Provide the [x, y] coordinate of the cell's center where the given text is located.  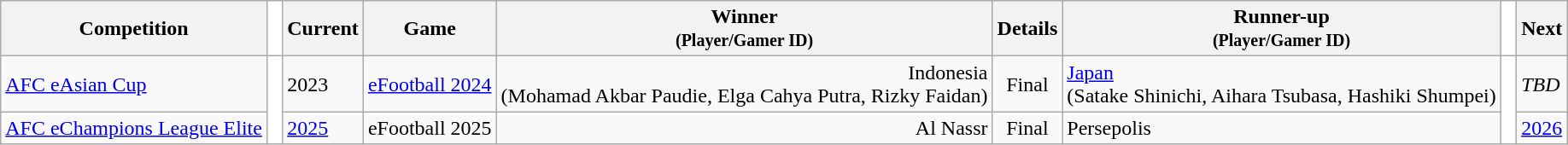
2025 [323, 128]
TBD [1542, 84]
Al Nassr [745, 128]
2026 [1542, 128]
Japan (Satake Shinichi, Aihara Tsubasa, Hashiki Shumpei) [1282, 84]
Next [1542, 29]
Persepolis [1282, 128]
Current [323, 29]
2023 [323, 84]
Runner-up(Player/Gamer ID) [1282, 29]
eFootball 2024 [430, 84]
AFC eChampions League Elite [134, 128]
Indonesia (Mohamad Akbar Paudie, Elga Cahya Putra, Rizky Faidan) [745, 84]
Competition [134, 29]
Details [1027, 29]
Game [430, 29]
AFC eAsian Cup [134, 84]
Winner (Player/Gamer ID) [745, 29]
eFootball 2025 [430, 128]
